Scan for the cell matching the given text and deliver its (x, y) coordinate at center. 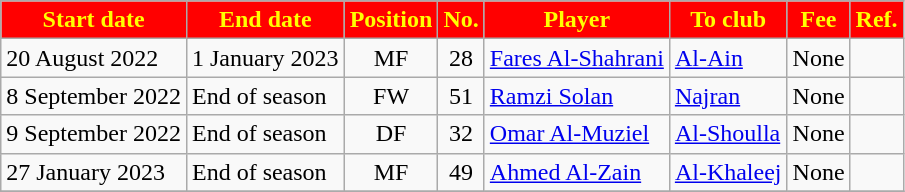
Omar Al-Muziel (576, 134)
Position (391, 20)
Ref. (876, 20)
Al-Shoulla (728, 134)
1 January 2023 (265, 58)
No. (461, 20)
Start date (94, 20)
To club (728, 20)
32 (461, 134)
49 (461, 172)
8 September 2022 (94, 96)
Player (576, 20)
20 August 2022 (94, 58)
Ahmed Al-Zain (576, 172)
Al-Khaleej (728, 172)
27 January 2023 (94, 172)
51 (461, 96)
Al-Ain (728, 58)
Fares Al-Shahrani (576, 58)
9 September 2022 (94, 134)
Fee (818, 20)
End date (265, 20)
DF (391, 134)
28 (461, 58)
Ramzi Solan (576, 96)
Najran (728, 96)
FW (391, 96)
